Return the (X, Y) coordinate for the center point of the cell that contains the specified text.  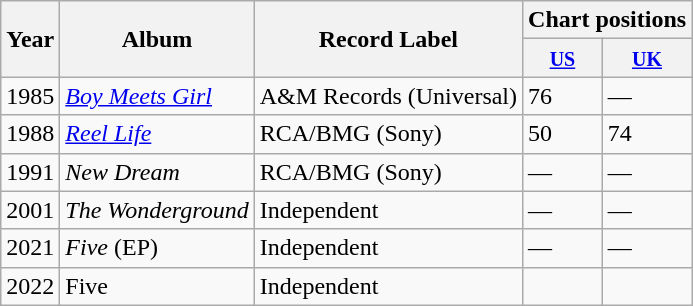
1991 (30, 172)
Five (157, 286)
Five (EP) (157, 248)
2022 (30, 286)
New Dream (157, 172)
UK (646, 58)
Boy Meets Girl (157, 96)
A&M Records (Universal) (388, 96)
74 (646, 134)
1985 (30, 96)
76 (563, 96)
1988 (30, 134)
The Wonderground (157, 210)
Record Label (388, 39)
Year (30, 39)
Chart positions (608, 20)
Reel Life (157, 134)
2001 (30, 210)
50 (563, 134)
US (563, 58)
Album (157, 39)
2021 (30, 248)
